Scan for the cell matching the given text and deliver its [X, Y] coordinate at center. 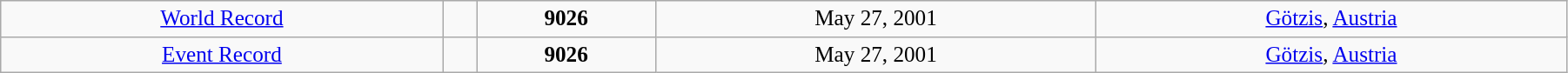
World Record [222, 19]
Event Record [222, 55]
